Detect which cell encompasses the target text, then output its [X, Y] center coordinate. 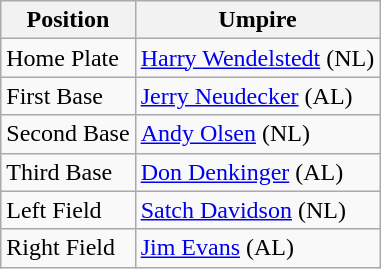
Position [68, 20]
Andy Olsen (NL) [258, 134]
Left Field [68, 210]
First Base [68, 96]
Harry Wendelstedt (NL) [258, 58]
Third Base [68, 172]
Don Denkinger (AL) [258, 172]
Satch Davidson (NL) [258, 210]
Jerry Neudecker (AL) [258, 96]
Umpire [258, 20]
Second Base [68, 134]
Home Plate [68, 58]
Right Field [68, 248]
Jim Evans (AL) [258, 248]
